From the cell containing the given text, extract its center point as (X, Y) coordinate. 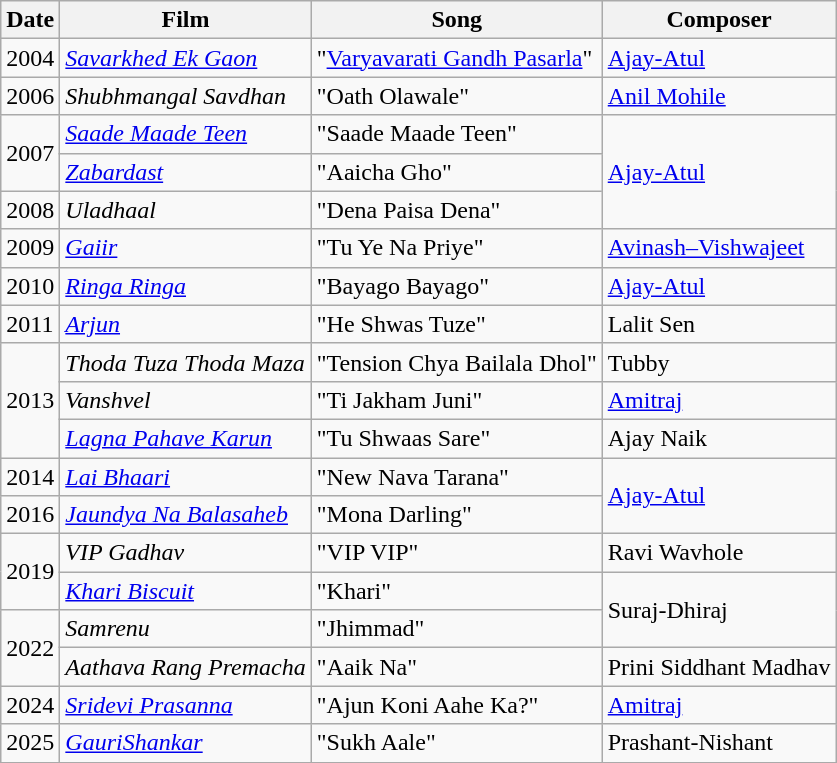
2016 (30, 515)
Song (456, 20)
Aathava Rang Premacha (186, 667)
Suraj-Dhiraj (719, 610)
"Ti Jakham Juni" (456, 400)
Vanshvel (186, 400)
Khari Biscuit (186, 591)
Ringa Ringa (186, 286)
Savarkhed Ek Gaon (186, 58)
2022 (30, 648)
"Tu Ye Na Priye" (456, 248)
Ajay Naik (719, 438)
Saade Maade Teen (186, 134)
2009 (30, 248)
2007 (30, 153)
"Varyavarati Gandh Pasarla" (456, 58)
Prashant-Nishant (719, 743)
Shubhmangal Savdhan (186, 96)
"Tu Shwaas Sare" (456, 438)
"Jhimmad" (456, 629)
Thoda Tuza Thoda Maza (186, 362)
Tubby (719, 362)
"Oath Olawale" (456, 96)
2024 (30, 705)
Arjun (186, 324)
"Mona Darling" (456, 515)
"Aaicha Gho" (456, 172)
"VIP VIP" (456, 553)
Composer (719, 20)
Zabardast (186, 172)
2019 (30, 572)
"New Nava Tarana" (456, 477)
Film (186, 20)
2025 (30, 743)
"He Shwas Tuze" (456, 324)
Avinash–Vishwajeet (719, 248)
Prini Siddhant Madhav (719, 667)
Anil Mohile (719, 96)
"Ajun Koni Aahe Ka?" (456, 705)
2004 (30, 58)
Jaundya Na Balasaheb (186, 515)
Lalit Sen (719, 324)
VIP Gadhav (186, 553)
Uladhaal (186, 210)
"Khari" (456, 591)
Ravi Wavhole (719, 553)
2014 (30, 477)
"Aaik Na" (456, 667)
Lai Bhaari (186, 477)
"Bayago Bayago" (456, 286)
"Tension Chya Bailala Dhol" (456, 362)
2011 (30, 324)
"Saade Maade Teen" (456, 134)
Lagna Pahave Karun (186, 438)
"Sukh Aale" (456, 743)
2006 (30, 96)
Sridevi Prasanna (186, 705)
2010 (30, 286)
2013 (30, 400)
"Dena Paisa Dena" (456, 210)
2008 (30, 210)
Date (30, 20)
Gaiir (186, 248)
Samrenu (186, 629)
GauriShankar (186, 743)
